For the text-containing cell, return its midpoint in (X, Y) coordinate format. 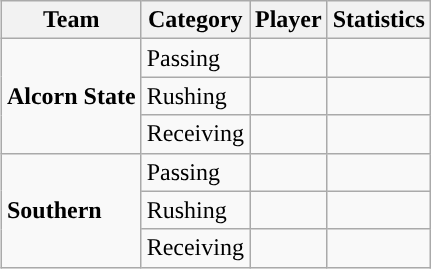
Alcorn State (71, 96)
Statistics (378, 20)
Category (195, 20)
Southern (71, 210)
Team (71, 20)
Player (289, 20)
